Provide the [x, y] coordinate of the cell's center where the given text is located.  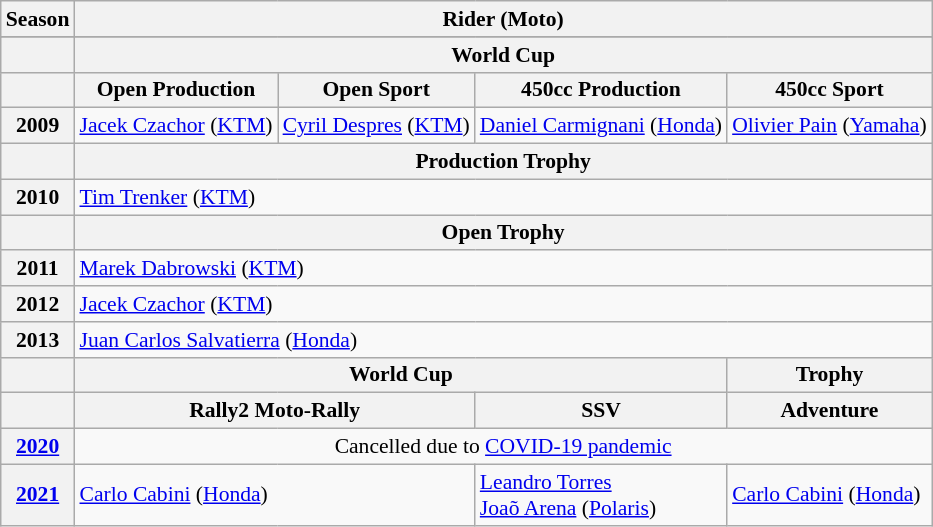
Leandro Torres Joaõ Arena (Polaris) [601, 494]
Tim Trenker (KTM) [502, 197]
2021 [38, 494]
2013 [38, 340]
2009 [38, 126]
SSV [601, 411]
450cc Sport [830, 90]
Marek Dabrowski (KTM) [502, 269]
Adventure [830, 411]
450cc Production [601, 90]
Production Trophy [502, 162]
Daniel Carmignani (Honda) [601, 126]
Open Trophy [502, 233]
2011 [38, 269]
Rider (Moto) [502, 19]
Juan Carlos Salvatierra (Honda) [502, 340]
Rally2 Moto-Rally [274, 411]
Cancelled due to COVID-19 pandemic [502, 447]
Olivier Pain (Yamaha) [830, 126]
2012 [38, 304]
Cyril Despres (KTM) [376, 126]
Open Production [176, 90]
2020 [38, 447]
Season [38, 19]
Trophy [830, 375]
Open Sport [376, 90]
2010 [38, 197]
